From the cell containing the given text, extract its center point as [X, Y] coordinate. 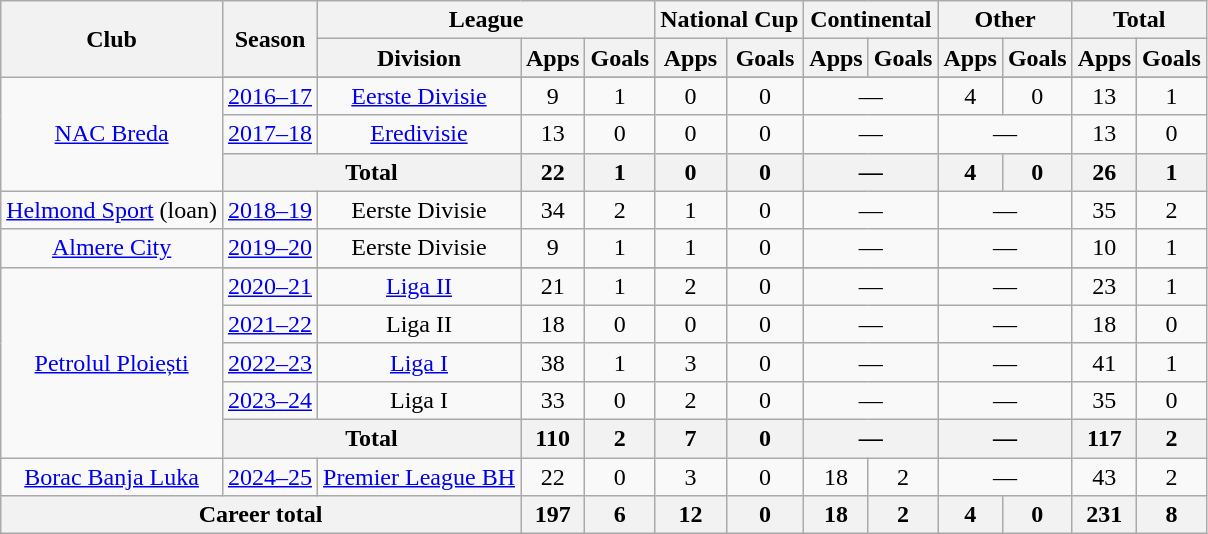
2020–21 [270, 286]
6 [620, 515]
2022–23 [270, 362]
231 [1104, 515]
Borac Banja Luka [112, 477]
110 [552, 438]
10 [1104, 248]
23 [1104, 286]
Division [420, 58]
21 [552, 286]
NAC Breda [112, 134]
41 [1104, 362]
Eredivisie [420, 134]
197 [552, 515]
34 [552, 210]
2024–25 [270, 477]
43 [1104, 477]
8 [1172, 515]
7 [691, 438]
2019–20 [270, 248]
2018–19 [270, 210]
2021–22 [270, 324]
National Cup [730, 20]
Petrolul Ploiești [112, 362]
12 [691, 515]
Career total [261, 515]
Continental [871, 20]
Club [112, 39]
26 [1104, 172]
38 [552, 362]
Other [1005, 20]
Season [270, 39]
Helmond Sport (loan) [112, 210]
2016–17 [270, 96]
33 [552, 400]
117 [1104, 438]
League [486, 20]
Almere City [112, 248]
2017–18 [270, 134]
Premier League BH [420, 477]
2023–24 [270, 400]
